Determine the (X, Y) coordinate at the center of the cell enclosing the given text.  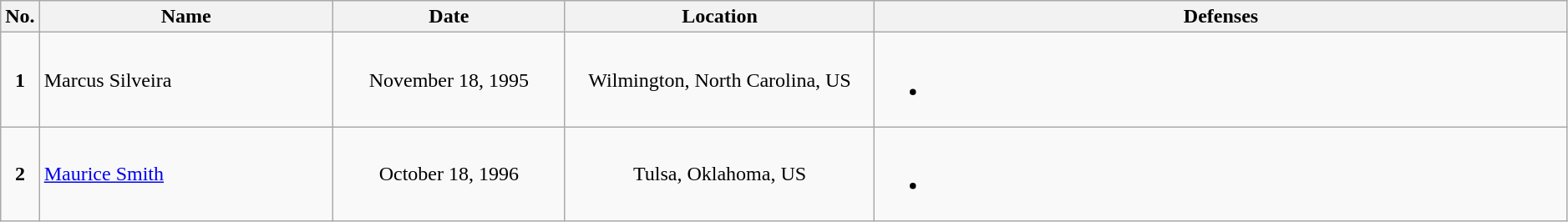
1 (20, 80)
2 (20, 174)
Tulsa, Oklahoma, US (719, 174)
November 18, 1995 (449, 80)
October 18, 1996 (449, 174)
Location (719, 17)
Name (185, 17)
Defenses (1221, 17)
No. (20, 17)
Marcus Silveira (185, 80)
Wilmington, North Carolina, US (719, 80)
Maurice Smith (185, 174)
Date (449, 17)
